From the cell containing the given text, extract its center point as [X, Y] coordinate. 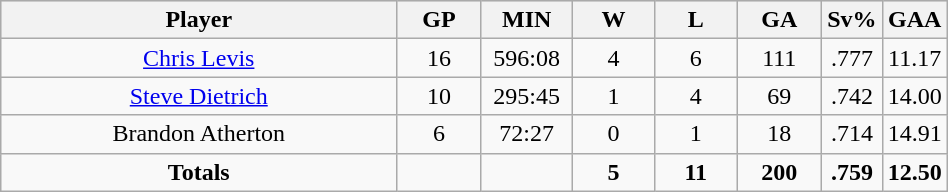
14.91 [914, 134]
Player [199, 20]
W [613, 20]
MIN [526, 20]
111 [780, 58]
12.50 [914, 172]
GP [439, 20]
Steve Dietrich [199, 96]
10 [439, 96]
Totals [199, 172]
0 [613, 134]
5 [613, 172]
GAA [914, 20]
16 [439, 58]
.742 [852, 96]
.759 [852, 172]
.777 [852, 58]
L [696, 20]
295:45 [526, 96]
200 [780, 172]
GA [780, 20]
18 [780, 134]
69 [780, 96]
72:27 [526, 134]
Brandon Atherton [199, 134]
11.17 [914, 58]
14.00 [914, 96]
.714 [852, 134]
11 [696, 172]
Sv% [852, 20]
596:08 [526, 58]
Chris Levis [199, 58]
